Return the (X, Y) coordinate for the center point of the cell that contains the specified text.  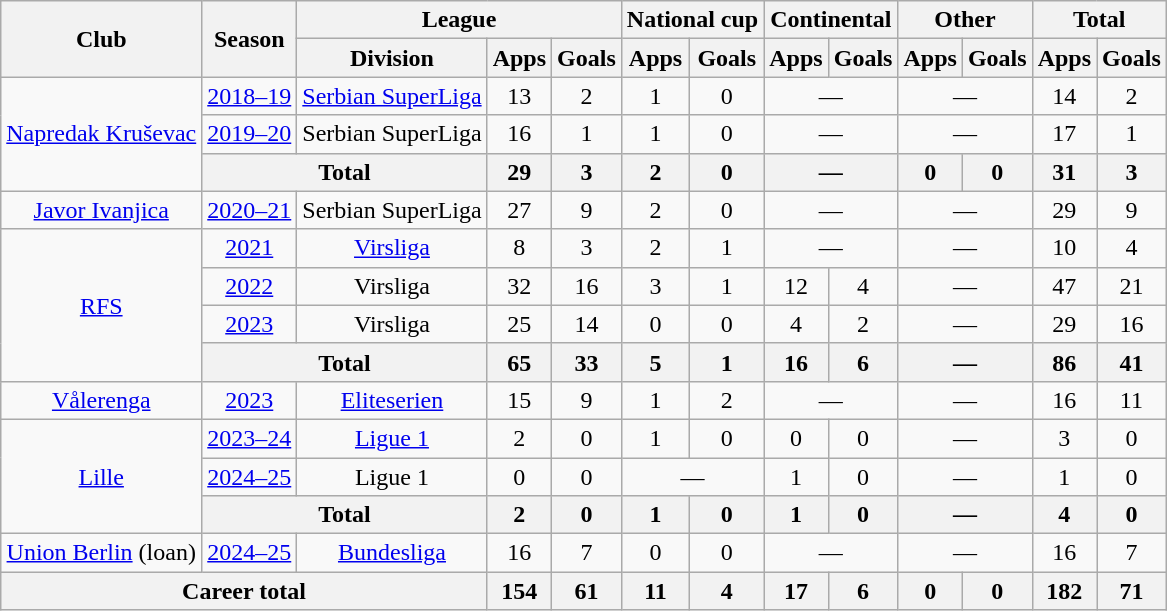
2022 (250, 286)
47 (1064, 286)
Eliteserien (392, 400)
2021 (250, 248)
RFS (102, 305)
86 (1064, 362)
2023–24 (250, 438)
12 (796, 286)
61 (587, 591)
Division (392, 58)
5 (655, 362)
Vålerenga (102, 400)
41 (1132, 362)
10 (1064, 248)
27 (519, 210)
Club (102, 39)
8 (519, 248)
15 (519, 400)
182 (1064, 591)
32 (519, 286)
33 (587, 362)
Continental (831, 20)
2020–21 (250, 210)
71 (1132, 591)
154 (519, 591)
Bundesliga (392, 553)
13 (519, 96)
League (460, 20)
2018–19 (250, 96)
31 (1064, 172)
65 (519, 362)
Other (965, 20)
2019–20 (250, 134)
Napredak Kruševac (102, 134)
21 (1132, 286)
25 (519, 324)
Season (250, 39)
Union Berlin (loan) (102, 553)
National cup (692, 20)
Career total (244, 591)
Lille (102, 476)
Javor Ivanjica (102, 210)
